Scan for the cell matching the given text and deliver its (X, Y) coordinate at center. 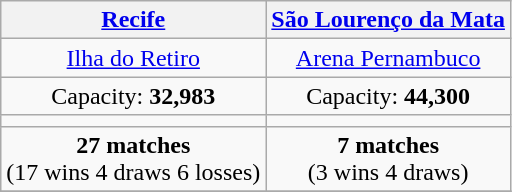
Capacity: 32,983 (134, 96)
27 matches(17 wins 4 draws 6 losses) (134, 158)
7 matches(3 wins 4 draws) (388, 158)
São Lourenço da Mata (388, 20)
Arena Pernambuco (388, 58)
Ilha do Retiro (134, 58)
Recife (134, 20)
Capacity: 44,300 (388, 96)
